Detect which cell encompasses the target text, then output its (x, y) center coordinate. 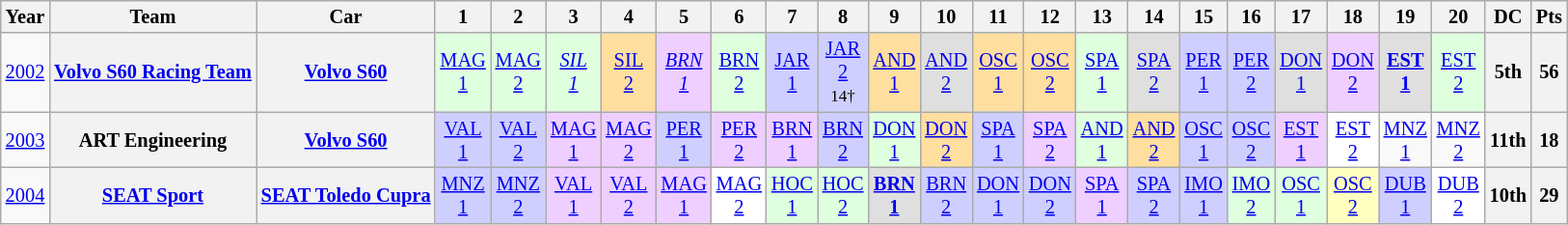
11th (1508, 140)
14 (1154, 16)
DUB1 (1406, 195)
IMO1 (1203, 195)
Car (346, 16)
IMO2 (1252, 195)
JAR214† (843, 72)
ART Engineering (152, 140)
SIL2 (629, 72)
15 (1203, 16)
2002 (25, 72)
1 (463, 16)
20 (1458, 16)
13 (1102, 16)
56 (1549, 72)
10th (1508, 195)
DUB2 (1458, 195)
Team (152, 16)
12 (1050, 16)
17 (1301, 16)
10 (946, 16)
29 (1549, 195)
2 (519, 16)
HOC1 (793, 195)
5 (683, 16)
2004 (25, 195)
19 (1406, 16)
Year (25, 16)
11 (998, 16)
7 (793, 16)
SEAT Sport (152, 195)
2003 (25, 140)
DC (1508, 16)
8 (843, 16)
Pts (1549, 16)
9 (894, 16)
SEAT Toledo Cupra (346, 195)
JAR1 (793, 72)
4 (629, 16)
HOC2 (843, 195)
5th (1508, 72)
3 (573, 16)
Volvo S60 Racing Team (152, 72)
6 (739, 16)
SIL1 (573, 72)
16 (1252, 16)
